Detect which cell encompasses the target text, then output its [X, Y] center coordinate. 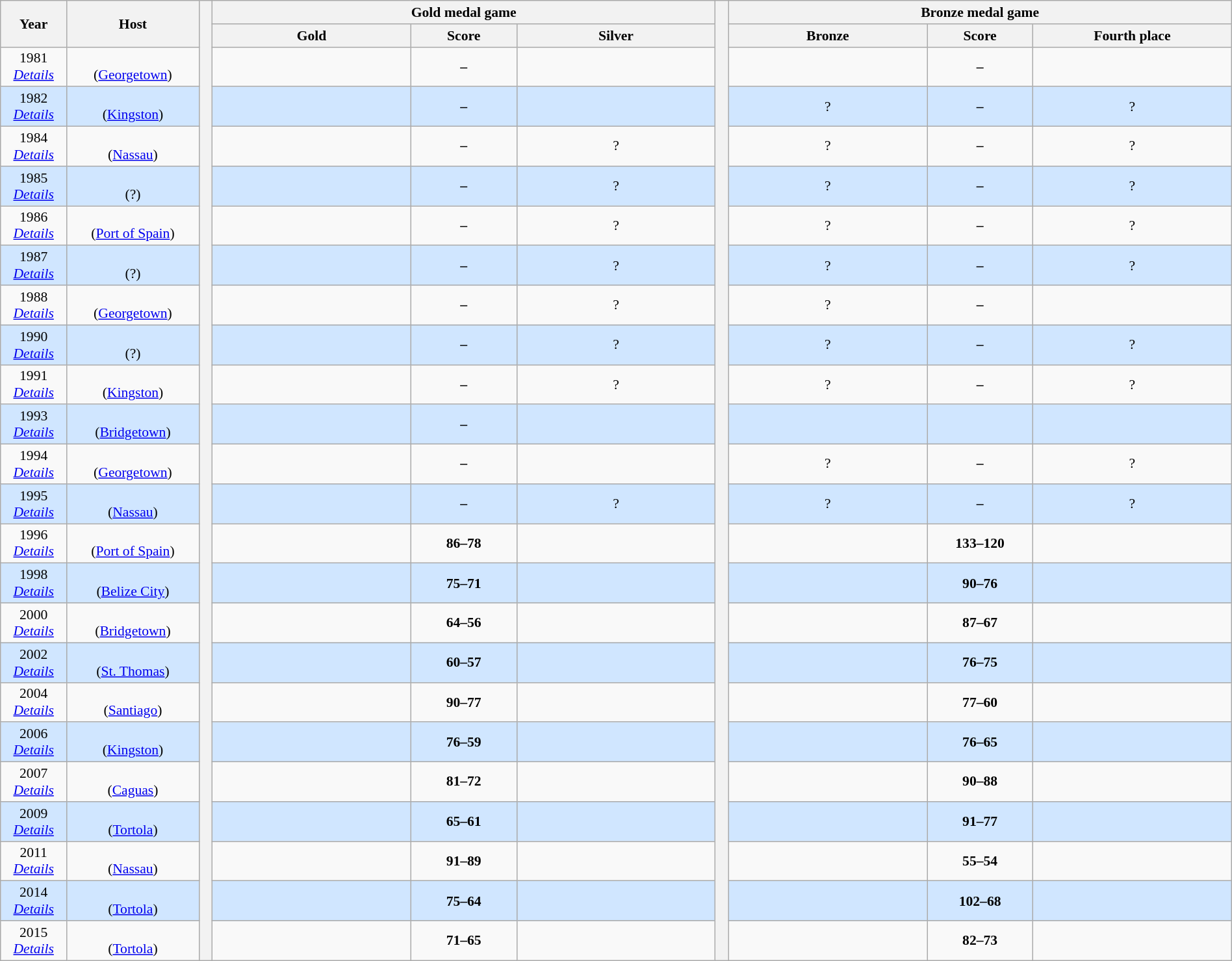
76–65 [980, 742]
91–77 [980, 821]
55–54 [980, 862]
76–59 [464, 742]
71–65 [464, 941]
1985 Details [34, 186]
2015 Details [34, 941]
90–77 [464, 702]
2011 Details [34, 862]
Host [133, 23]
2004 Details [34, 702]
Gold [312, 36]
1991 Details [34, 385]
1993 Details [34, 425]
Year [34, 23]
(Caguas) [133, 782]
75–71 [464, 583]
81–72 [464, 782]
Silver [616, 36]
87–67 [980, 622]
1986 Details [34, 226]
2000 Details [34, 622]
102–68 [980, 901]
Fourth place [1133, 36]
77–60 [980, 702]
1998 Details [34, 583]
(Belize City) [133, 583]
1990 Details [34, 344]
Gold medal game [464, 12]
2006 Details [34, 742]
1994 Details [34, 464]
60–57 [464, 663]
1987 Details [34, 265]
1988 Details [34, 305]
(Santiago) [133, 702]
75–64 [464, 901]
(St. Thomas) [133, 663]
2007 Details [34, 782]
1984 Details [34, 147]
2002 Details [34, 663]
Bronze medal game [980, 12]
133–120 [980, 543]
76–75 [980, 663]
1982 Details [34, 107]
2014 Details [34, 901]
65–61 [464, 821]
86–78 [464, 543]
2009 Details [34, 821]
1995 Details [34, 504]
82–73 [980, 941]
90–76 [980, 583]
Bronze [828, 36]
90–88 [980, 782]
91–89 [464, 862]
1996 Details [34, 543]
64–56 [464, 622]
1981 Details [34, 66]
